Return (X, Y) of the center of cell containing provided text 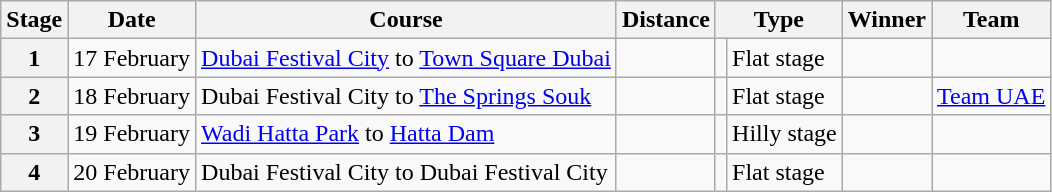
1 (34, 58)
Team UAE (992, 96)
Team (992, 20)
17 February (132, 58)
19 February (132, 134)
20 February (132, 172)
Winner (886, 20)
Stage (34, 20)
18 February (132, 96)
Dubai Festival City to Dubai Festival City (406, 172)
Date (132, 20)
3 (34, 134)
Dubai Festival City to Town Square Dubai (406, 58)
4 (34, 172)
2 (34, 96)
Wadi Hatta Park to Hatta Dam (406, 134)
Distance (666, 20)
Course (406, 20)
Hilly stage (785, 134)
Dubai Festival City to The Springs Souk (406, 96)
Type (778, 20)
